Detect which cell encompasses the target text, then output its [x, y] center coordinate. 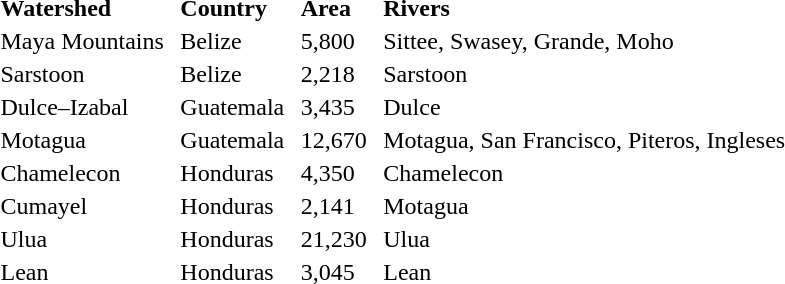
21,230 [329, 239]
4,350 [329, 173]
3,435 [329, 107]
2,218 [329, 74]
2,141 [329, 206]
12,670 [329, 140]
5,800 [329, 41]
